Search for the cell housing the specified text and yield its (X, Y) center coordinate. 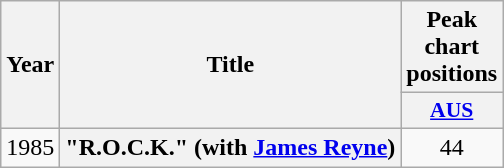
Year (30, 65)
AUS (452, 111)
1985 (30, 147)
"R.O.C.K." (with James Reyne) (230, 147)
44 (452, 147)
Title (230, 65)
Peak chart positions (452, 47)
